Determine the (X, Y) coordinate at the center of the cell enclosing the given text.  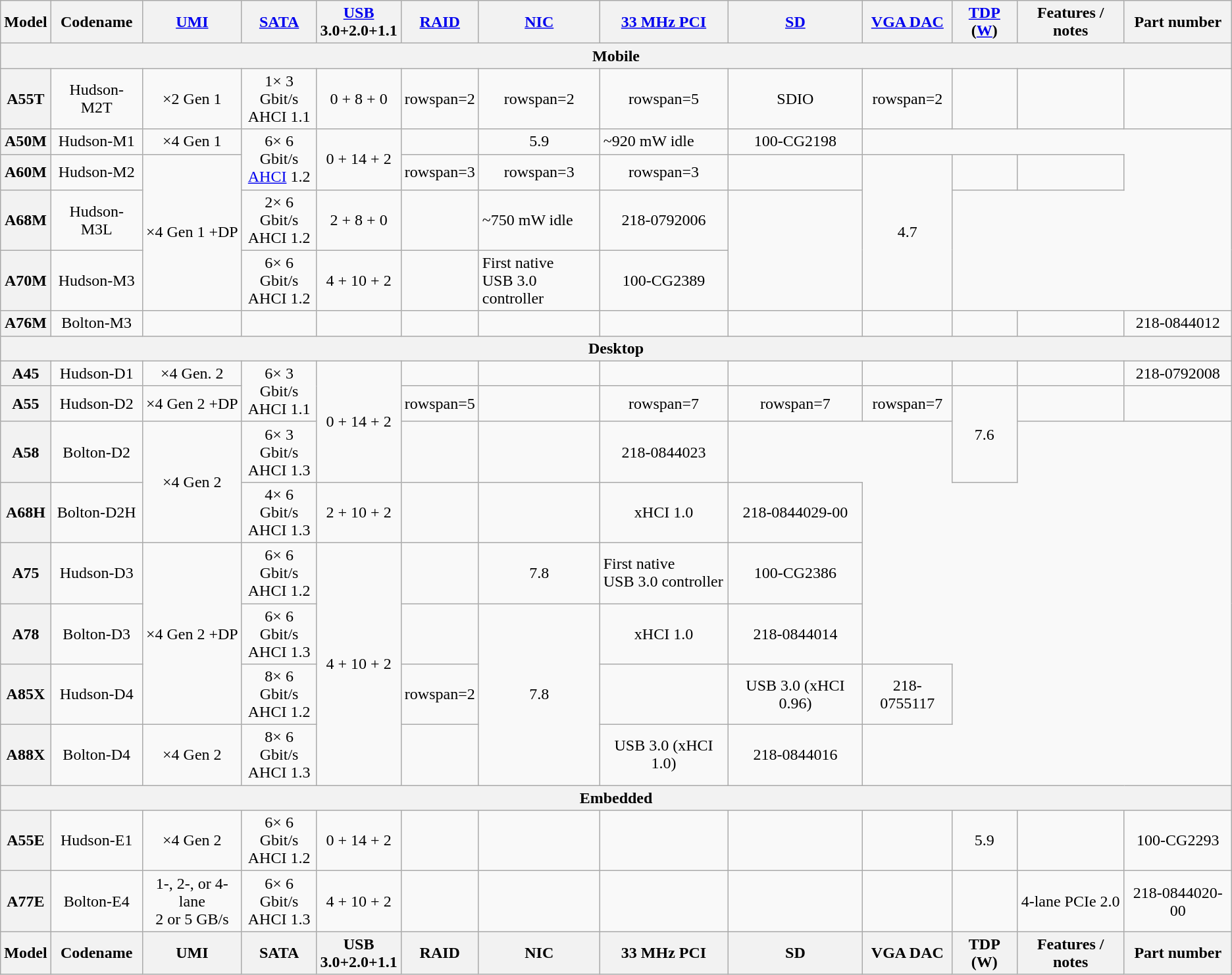
USB 3.0 (xHCI 0.96) (795, 695)
218-0844029-00 (795, 512)
100-CG2389 (663, 280)
A50M (26, 142)
Bolton-M3 (96, 323)
×4 Gen 1 +DP (192, 232)
USB 3.0 (xHCI 1.0) (663, 755)
Bolton-E4 (96, 901)
~920 mW idle (663, 142)
A55E (26, 841)
A70M (26, 280)
A75 (26, 573)
A58 (26, 452)
~750 mW idle (539, 220)
Hudson-D3 (96, 573)
2 + 10 + 2 (359, 512)
A88X (26, 755)
A55 (26, 404)
A55T (26, 99)
Hudson-E1 (96, 841)
Mobile (616, 56)
2 + 8 + 0 (359, 220)
1-, 2-, or 4-lane2 or 5 GB/s (192, 901)
8× 6 Gbit/sAHCI 1.3 (279, 755)
A68M (26, 220)
100-CG2386 (795, 573)
A85X (26, 695)
×2 Gen 1 (192, 99)
1× 3 Gbit/s AHCI 1.1 (279, 99)
4.7 (908, 232)
TDP (W) (985, 953)
218-0844014 (795, 633)
4-lane PCIe 2.0 (1070, 901)
8× 6 Gbit/sAHCI 1.2 (279, 695)
218-0844012 (1178, 323)
SDIO (795, 99)
100-CG2198 (795, 142)
218-0844020-00 (1178, 901)
2× 6 Gbit/sAHCI 1.2 (279, 220)
Bolton-D2 (96, 452)
A45 (26, 373)
0 + 8 + 0 (359, 99)
A68H (26, 512)
Hudson-D1 (96, 373)
100-CG2293 (1178, 841)
4× 6 Gbit/sAHCI 1.3 (279, 512)
218-0755117 (908, 695)
Hudson-D4 (96, 695)
A76M (26, 323)
218-0792008 (1178, 373)
×4 Gen. 2 (192, 373)
7.6 (985, 434)
Desktop (616, 348)
Bolton-D4 (96, 755)
TDP(W) (985, 22)
Embedded (616, 798)
6× 3 Gbit/s AHCI 1.1 (279, 391)
Hudson-M3L (96, 220)
Bolton-D3 (96, 633)
A78 (26, 633)
Hudson-D2 (96, 404)
Hudson-M1 (96, 142)
218-0844016 (795, 755)
Hudson-M2 (96, 172)
218-0792006 (663, 220)
A77E (26, 901)
6× 3 Gbit/sAHCI 1.3 (279, 452)
218-0844023 (663, 452)
×4 Gen 1 (192, 142)
Hudson-M2T (96, 99)
A60M (26, 172)
Bolton-D2H (96, 512)
Hudson-M3 (96, 280)
